Detect which cell encompasses the target text, then output its [X, Y] center coordinate. 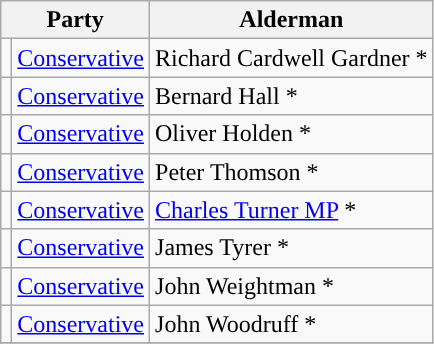
Charles Turner MP * [292, 210]
Peter Thomson * [292, 172]
Oliver Holden * [292, 134]
James Tyrer * [292, 248]
Bernard Hall * [292, 96]
Richard Cardwell Gardner * [292, 58]
John Woodruff * [292, 324]
John Weightman * [292, 286]
Party [76, 20]
Alderman [292, 20]
